Pinpoint the cell where the given text exists, returning its [X, Y] midpoint coordinate. 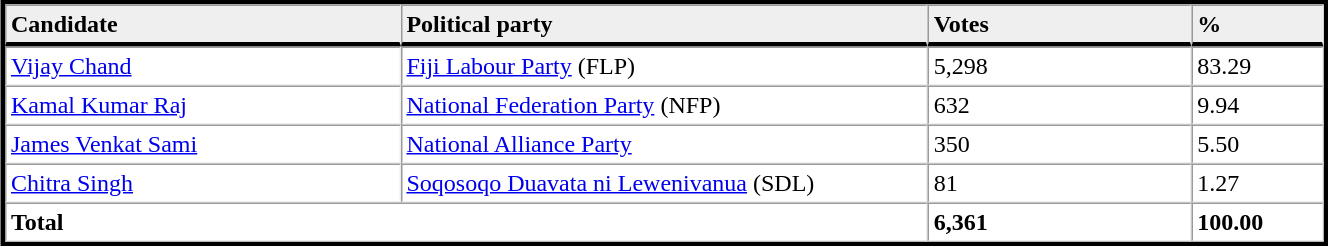
83.29 [1257, 66]
Soqosoqo Duavata ni Lewenivanua (SDL) [664, 184]
350 [1060, 144]
6,361 [1060, 222]
Chitra Singh [202, 184]
632 [1060, 106]
Total [466, 222]
Vijay Chand [202, 66]
Kamal Kumar Raj [202, 106]
Fiji Labour Party (FLP) [664, 66]
1.27 [1257, 184]
James Venkat Sami [202, 144]
81 [1060, 184]
100.00 [1257, 222]
Candidate [202, 25]
% [1257, 25]
National Alliance Party [664, 144]
National Federation Party (NFP) [664, 106]
5,298 [1060, 66]
Political party [664, 25]
Votes [1060, 25]
5.50 [1257, 144]
9.94 [1257, 106]
